Scan for the cell matching the given text and deliver its (X, Y) coordinate at center. 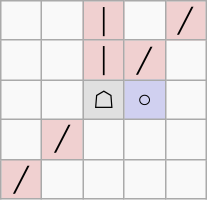
○ (144, 100)
☖ (104, 100)
